Scan for the cell matching the given text and deliver its (x, y) coordinate at center. 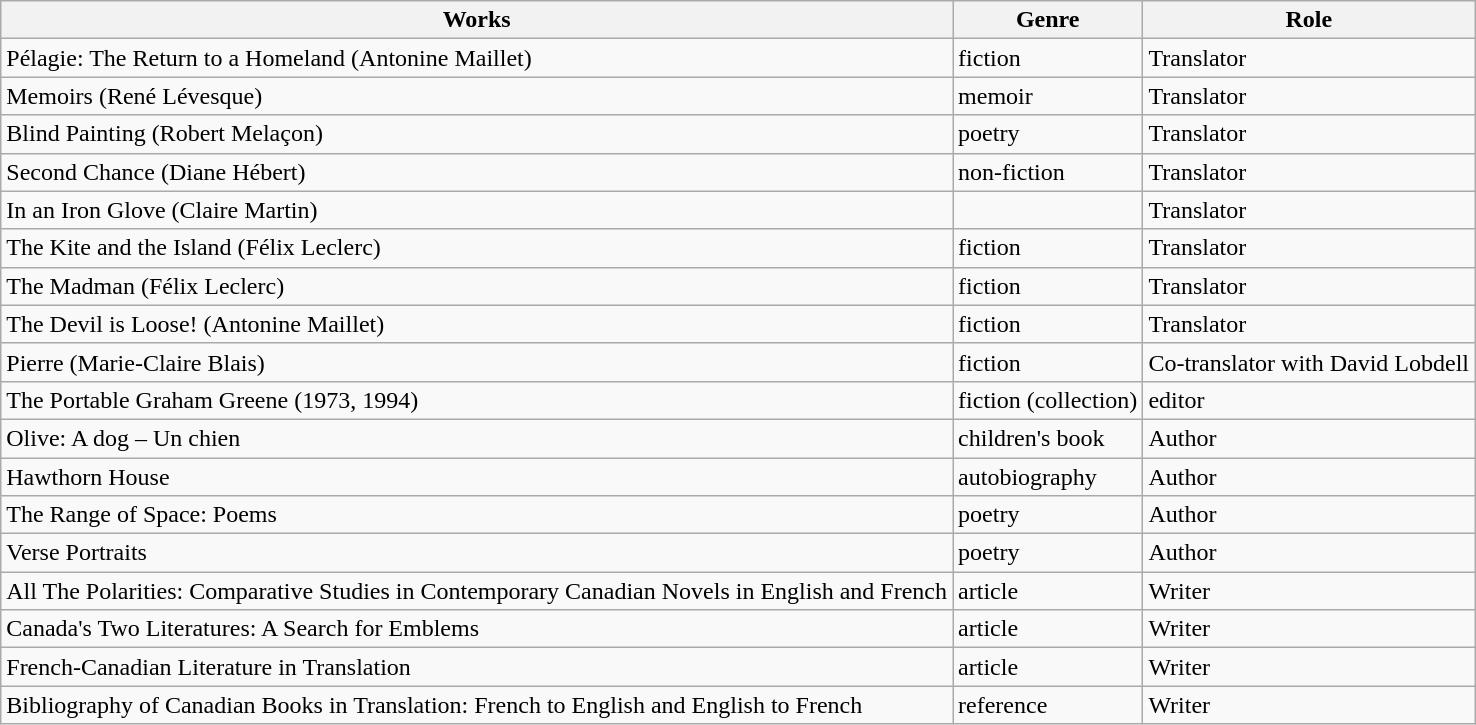
Olive: A dog – Un chien (477, 438)
All The Polarities: Comparative Studies in Contemporary Canadian Novels in English and French (477, 591)
Memoirs (René Lévesque) (477, 96)
Bibliography of Canadian Books in Translation: French to English and English to French (477, 705)
non-fiction (1048, 172)
Blind Painting (Robert Melaçon) (477, 134)
memoir (1048, 96)
Canada's Two Literatures: A Search for Emblems (477, 629)
children's book (1048, 438)
The Devil is Loose! (Antonine Maillet) (477, 324)
Pélagie: The Return to a Homeland (Antonine Maillet) (477, 58)
reference (1048, 705)
Co-translator with David Lobdell (1309, 362)
The Madman (Félix Leclerc) (477, 286)
Genre (1048, 20)
Works (477, 20)
autobiography (1048, 477)
Pierre (Marie-Claire Blais) (477, 362)
French-Canadian Literature in Translation (477, 667)
The Portable Graham Greene (1973, 1994) (477, 400)
Second Chance (Diane Hébert) (477, 172)
Hawthorn House (477, 477)
The Kite and the Island (Félix Leclerc) (477, 248)
The Range of Space: Poems (477, 515)
In an Iron Glove (Claire Martin) (477, 210)
Role (1309, 20)
fiction (collection) (1048, 400)
Verse Portraits (477, 553)
editor (1309, 400)
